Determine the [x, y] coordinate at the center of the cell enclosing the given text.  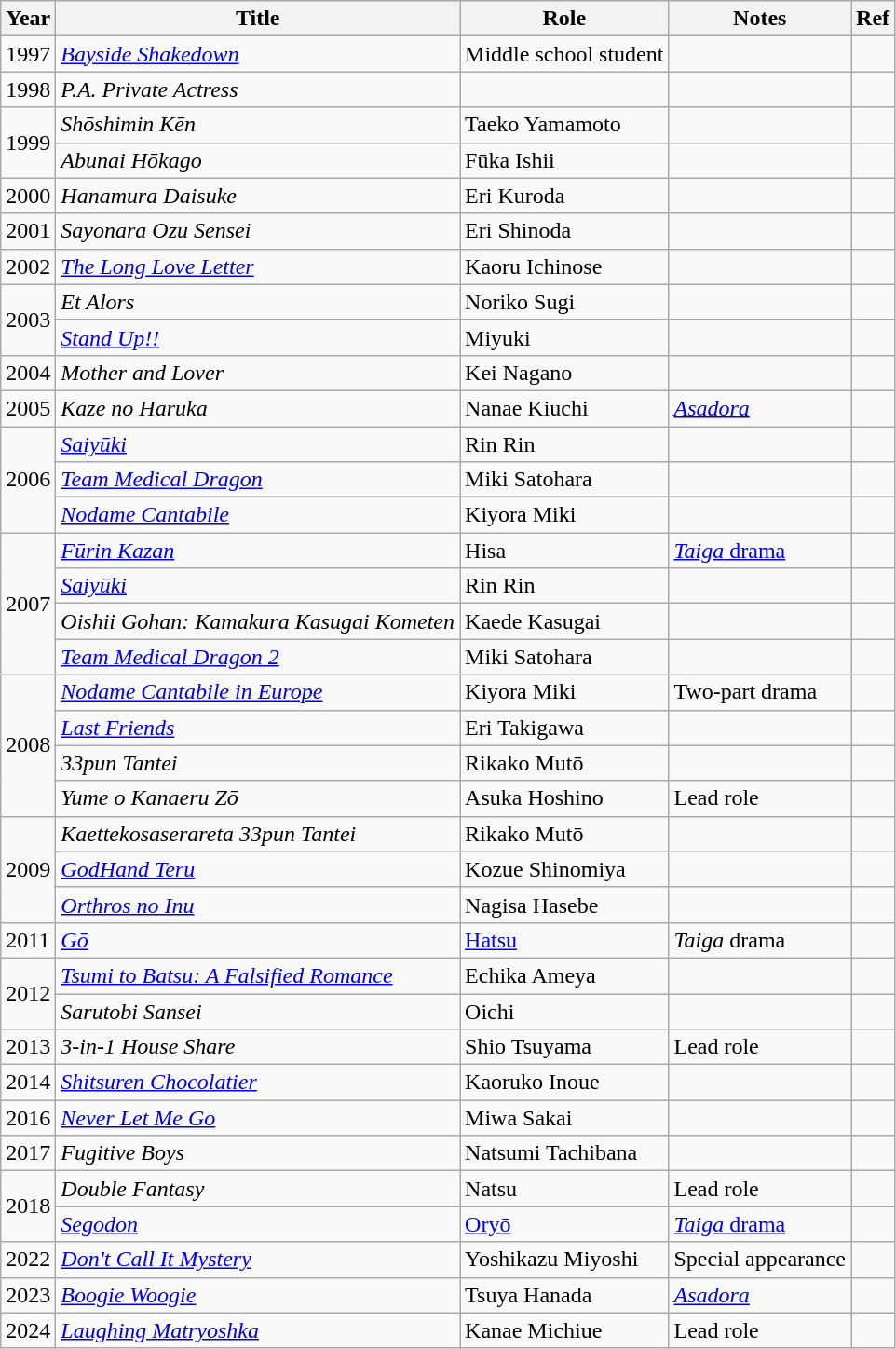
2016 [28, 1118]
Oryō [564, 1224]
Miyuki [564, 337]
2013 [28, 1047]
Oishii Gohan: Kamakura Kasugai Kometen [258, 621]
Kanae Michiue [564, 1330]
2008 [28, 745]
Eri Takigawa [564, 728]
2005 [28, 408]
Yoshikazu Miyoshi [564, 1260]
Notes [760, 19]
2011 [28, 940]
Sarutobi Sansei [258, 1011]
2017 [28, 1153]
Shitsuren Chocolatier [258, 1083]
1999 [28, 143]
Oichi [564, 1011]
Kaoru Ichinose [564, 266]
2024 [28, 1330]
Natsu [564, 1189]
Bayside Shakedown [258, 54]
Echika Ameya [564, 975]
Mother and Lover [258, 373]
Role [564, 19]
GodHand Teru [258, 869]
Team Medical Dragon 2 [258, 657]
Fugitive Boys [258, 1153]
Tsumi to Batsu: A Falsified Romance [258, 975]
Segodon [258, 1224]
The Long Love Letter [258, 266]
Eri Kuroda [564, 196]
Fūrin Kazan [258, 551]
2004 [28, 373]
Taeko Yamamoto [564, 125]
Kaede Kasugai [564, 621]
Kozue Shinomiya [564, 869]
Kaze no Haruka [258, 408]
Noriko Sugi [564, 302]
2014 [28, 1083]
Team Medical Dragon [258, 480]
2002 [28, 266]
Ref [874, 19]
2007 [28, 604]
Stand Up!! [258, 337]
Last Friends [258, 728]
Nanae Kiuchi [564, 408]
2012 [28, 993]
Orthros no Inu [258, 905]
2000 [28, 196]
Tsuya Hanada [564, 1295]
33pun Tantei [258, 763]
Shōshimin Kēn [258, 125]
Yume o Kanaeru Zō [258, 798]
Hanamura Daisuke [258, 196]
1998 [28, 89]
Middle school student [564, 54]
Never Let Me Go [258, 1118]
Kei Nagano [564, 373]
P.A. Private Actress [258, 89]
2006 [28, 480]
Asuka Hoshino [564, 798]
2018 [28, 1206]
Gō [258, 940]
Hisa [564, 551]
Kaettekosaserareta 33pun Tantei [258, 834]
2001 [28, 231]
Hatsu [564, 940]
Nodame Cantabile in Europe [258, 692]
Boogie Woogie [258, 1295]
Sayonara Ozu Sensei [258, 231]
Miwa Sakai [564, 1118]
Nagisa Hasebe [564, 905]
Shio Tsuyama [564, 1047]
2003 [28, 320]
Kaoruko Inoue [564, 1083]
Nodame Cantabile [258, 515]
Eri Shinoda [564, 231]
Title [258, 19]
Double Fantasy [258, 1189]
Natsumi Tachibana [564, 1153]
Et Alors [258, 302]
Year [28, 19]
Abunai Hōkago [258, 160]
Laughing Matryoshka [258, 1330]
Fūka Ishii [564, 160]
Don't Call It Mystery [258, 1260]
2009 [28, 869]
2023 [28, 1295]
Special appearance [760, 1260]
3-in-1 House Share [258, 1047]
2022 [28, 1260]
1997 [28, 54]
Two-part drama [760, 692]
